Provide the [x, y] coordinate of the cell's center where the given text is located.  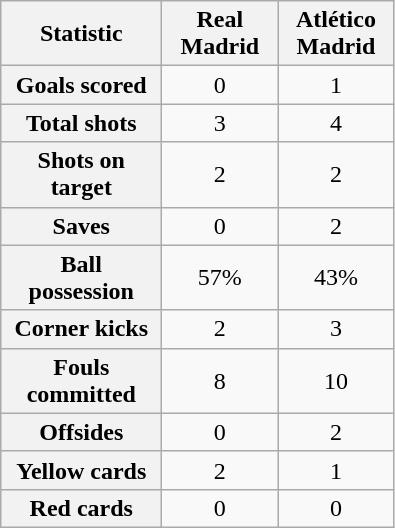
Shots on target [82, 174]
10 [336, 380]
8 [220, 380]
Atlético Madrid [336, 34]
Total shots [82, 123]
Corner kicks [82, 329]
Statistic [82, 34]
Goals scored [82, 85]
4 [336, 123]
Ball possession [82, 278]
57% [220, 278]
Real Madrid [220, 34]
Offsides [82, 432]
Fouls committed [82, 380]
Saves [82, 226]
43% [336, 278]
Yellow cards [82, 470]
Red cards [82, 508]
